Return (X, Y) of the center of cell containing provided text 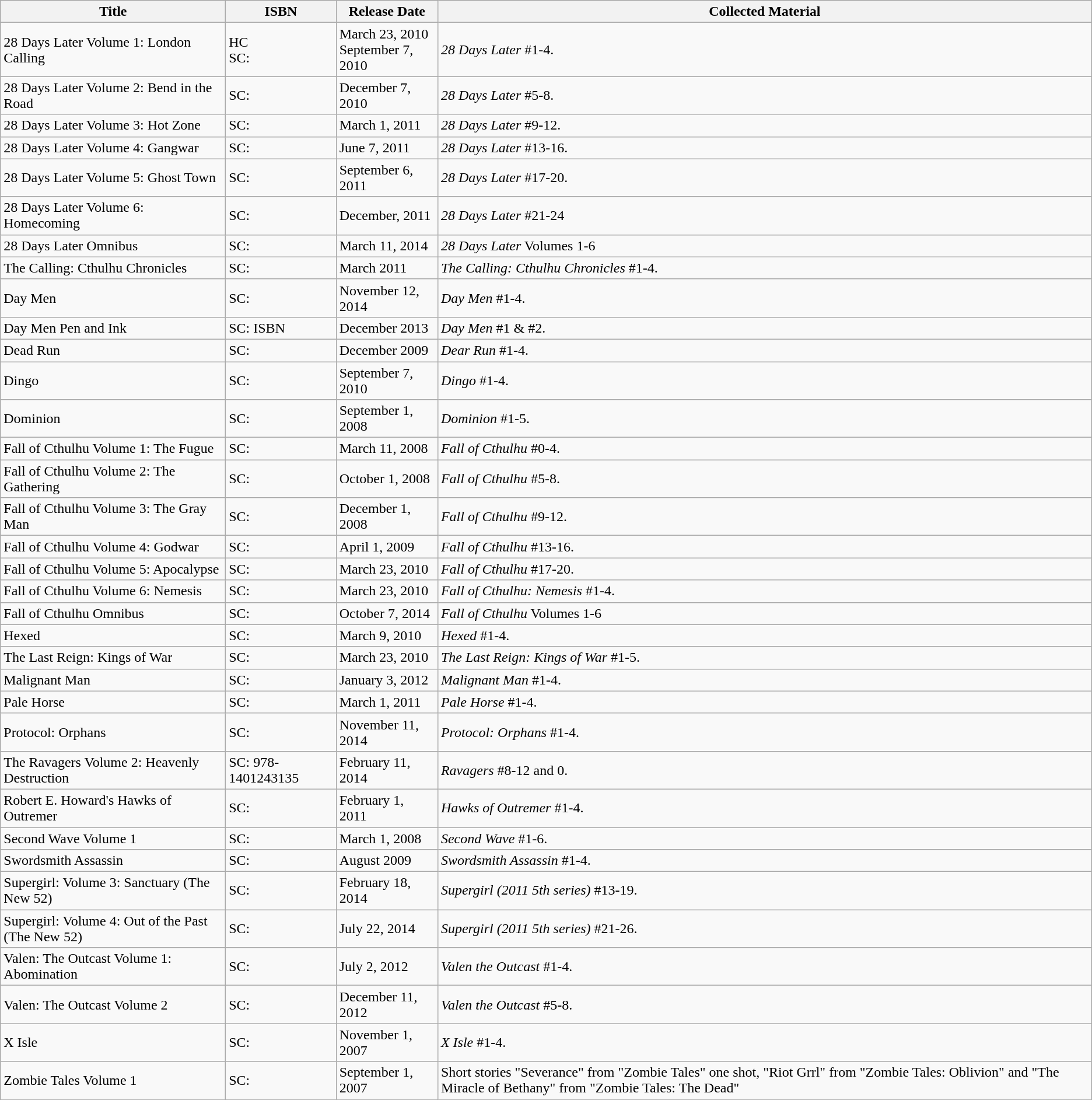
November 12, 2014 (387, 298)
Robert E. Howard's Hawks of Outremer (113, 808)
Valen: The Outcast Volume 1: Abomination (113, 966)
Supergirl: Volume 3: Sanctuary (The New 52) (113, 891)
March 11, 2008 (387, 449)
Day Men #1-4. (764, 298)
Dead Run (113, 350)
The Last Reign: Kings of War (113, 658)
September 7, 2010 (387, 380)
February 18, 2014 (387, 891)
28 Days Later Volume 1: London Calling (113, 50)
Fall of Cthulhu #5-8. (764, 479)
Protocol: Orphans #1-4. (764, 732)
28 Days Later #17-20. (764, 177)
Fall of Cthulhu Volume 2: The Gathering (113, 479)
April 1, 2009 (387, 547)
December 2009 (387, 350)
December 7, 2010 (387, 96)
Fall of Cthulhu #17-20. (764, 569)
Pale Horse (113, 702)
March 9, 2010 (387, 635)
Pale Horse #1-4. (764, 702)
Valen the Outcast #5-8. (764, 1005)
Fall of Cthulhu #13-16. (764, 547)
December 1, 2008 (387, 517)
Supergirl (2011 5th series) #13-19. (764, 891)
Dominion #1-5. (764, 419)
Fall of Cthulhu Volume 5: Apocalypse (113, 569)
SC: ISBN (281, 328)
Fall of Cthulhu #9-12. (764, 517)
28 Days Later #13-16. (764, 148)
Malignant Man (113, 680)
December, 2011 (387, 216)
March 23, 2010September 7, 2010 (387, 50)
September 6, 2011 (387, 177)
October 7, 2014 (387, 613)
August 2009 (387, 861)
28 Days Later Omnibus (113, 246)
X Isle (113, 1042)
Protocol: Orphans (113, 732)
Release Date (387, 12)
Fall of Cthulhu Volumes 1-6 (764, 613)
Supergirl: Volume 4: Out of the Past (The New 52) (113, 929)
July 22, 2014 (387, 929)
The Calling: Cthulhu Chronicles (113, 268)
Fall of Cthulhu: Nemesis #1-4. (764, 591)
Dingo (113, 380)
Collected Material (764, 12)
Fall of Cthulhu Volume 6: Nemesis (113, 591)
28 Days Later Volume 4: Gangwar (113, 148)
Zombie Tales Volume 1 (113, 1081)
Second Wave #1-6. (764, 839)
Valen: The Outcast Volume 2 (113, 1005)
March 11, 2014 (387, 246)
Swordsmith Assassin #1-4. (764, 861)
28 Days Later #5-8. (764, 96)
28 Days Later #21-24 (764, 216)
The Ravagers Volume 2: Heavenly Destruction (113, 770)
SC: 978-1401243135 (281, 770)
28 Days Later Volumes 1-6 (764, 246)
June 7, 2011 (387, 148)
Fall of Cthulhu Volume 3: The Gray Man (113, 517)
December 2013 (387, 328)
X Isle #1-4. (764, 1042)
Dingo #1-4. (764, 380)
HC SC: (281, 50)
ISBN (281, 12)
Fall of Cthulhu Volume 4: Godwar (113, 547)
28 Days Later #1-4. (764, 50)
Day Men Pen and Ink (113, 328)
February 11, 2014 (387, 770)
Fall of Cthulhu Omnibus (113, 613)
March 1, 2008 (387, 839)
January 3, 2012 (387, 680)
28 Days Later Volume 3: Hot Zone (113, 125)
December 11, 2012 (387, 1005)
Hexed #1-4. (764, 635)
Hawks of Outremer #1-4. (764, 808)
Ravagers #8-12 and 0. (764, 770)
28 Days Later Volume 2: Bend in the Road (113, 96)
Second Wave Volume 1 (113, 839)
Day Men #1 & #2. (764, 328)
Day Men (113, 298)
The Last Reign: Kings of War #1-5. (764, 658)
November 11, 2014 (387, 732)
Swordsmith Assassin (113, 861)
Valen the Outcast #1-4. (764, 966)
October 1, 2008 (387, 479)
February 1, 2011 (387, 808)
September 1, 2007 (387, 1081)
The Calling: Cthulhu Chronicles #1-4. (764, 268)
28 Days Later #9-12. (764, 125)
Fall of Cthulhu #0-4. (764, 449)
Fall of Cthulhu Volume 1: The Fugue (113, 449)
28 Days Later Volume 5: Ghost Town (113, 177)
Supergirl (2011 5th series) #21-26. (764, 929)
Dear Run #1-4. (764, 350)
Dominion (113, 419)
March 2011 (387, 268)
Malignant Man #1-4. (764, 680)
September 1, 2008 (387, 419)
Title (113, 12)
July 2, 2012 (387, 966)
November 1, 2007 (387, 1042)
Hexed (113, 635)
28 Days Later Volume 6: Homecoming (113, 216)
